Determine the (x, y) coordinate at the center of the cell enclosing the given text.  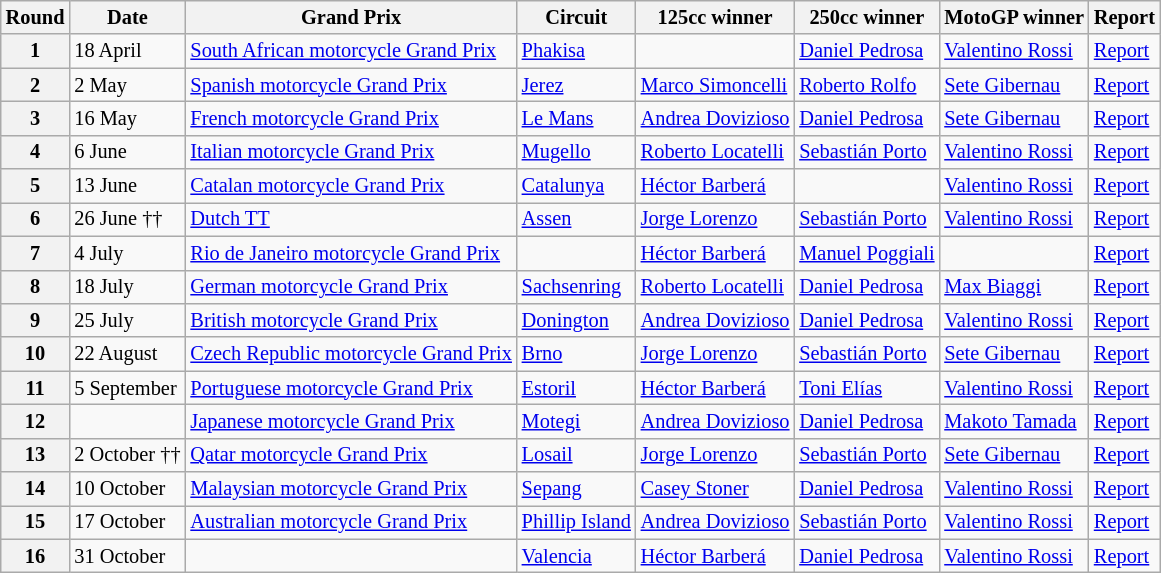
Casey Stoner (716, 489)
250cc winner (866, 17)
Roberto Rolfo (866, 85)
Portuguese motorcycle Grand Prix (350, 388)
Qatar motorcycle Grand Prix (350, 455)
Date (127, 17)
22 August (127, 354)
Japanese motorcycle Grand Prix (350, 421)
25 July (127, 320)
Grand Prix (350, 17)
Jerez (576, 85)
10 (36, 354)
16 (36, 556)
South African motorcycle Grand Prix (350, 51)
MotoGP winner (1014, 17)
15 (36, 522)
Max Biaggi (1014, 287)
13 (36, 455)
Malaysian motorcycle Grand Prix (350, 489)
7 (36, 253)
1 (36, 51)
Spanish motorcycle Grand Prix (350, 85)
Dutch TT (350, 219)
8 (36, 287)
18 April (127, 51)
Donington (576, 320)
10 October (127, 489)
2 May (127, 85)
Estoril (576, 388)
6 June (127, 152)
6 (36, 219)
5 (36, 186)
9 (36, 320)
16 May (127, 118)
Motegi (576, 421)
Sachsenring (576, 287)
11 (36, 388)
13 June (127, 186)
Mugello (576, 152)
Sepang (576, 489)
Toni Elías (866, 388)
2 (36, 85)
Australian motorcycle Grand Prix (350, 522)
Assen (576, 219)
British motorcycle Grand Prix (350, 320)
4 (36, 152)
14 (36, 489)
Makoto Tamada (1014, 421)
17 October (127, 522)
Le Mans (576, 118)
12 (36, 421)
Phakisa (576, 51)
18 July (127, 287)
3 (36, 118)
German motorcycle Grand Prix (350, 287)
Brno (576, 354)
4 July (127, 253)
31 October (127, 556)
Manuel Poggiali (866, 253)
French motorcycle Grand Prix (350, 118)
Catalan motorcycle Grand Prix (350, 186)
5 September (127, 388)
Catalunya (576, 186)
Rio de Janeiro motorcycle Grand Prix (350, 253)
Phillip Island (576, 522)
125cc winner (716, 17)
Italian motorcycle Grand Prix (350, 152)
Valencia (576, 556)
Marco Simoncelli (716, 85)
2 October †† (127, 455)
Losail (576, 455)
Circuit (576, 17)
Round (36, 17)
26 June †† (127, 219)
Czech Republic motorcycle Grand Prix (350, 354)
